Identify which cell holds the provided text, then report its (x, y) central coordinate. 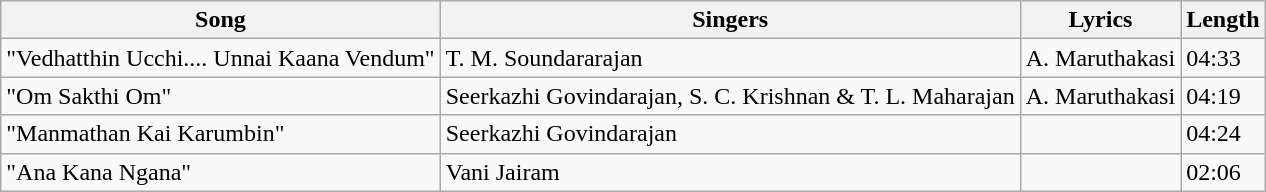
"Om Sakthi Om" (220, 96)
Vani Jairam (730, 172)
02:06 (1223, 172)
Length (1223, 20)
04:19 (1223, 96)
04:33 (1223, 58)
"Manmathan Kai Karumbin" (220, 134)
Seerkazhi Govindarajan (730, 134)
04:24 (1223, 134)
Seerkazhi Govindarajan, S. C. Krishnan & T. L. Maharajan (730, 96)
T. M. Soundararajan (730, 58)
Song (220, 20)
Lyrics (1100, 20)
"Ana Kana Ngana" (220, 172)
Singers (730, 20)
"Vedhatthin Ucchi.... Unnai Kaana Vendum" (220, 58)
